From the cell containing the given text, extract its center point as [x, y] coordinate. 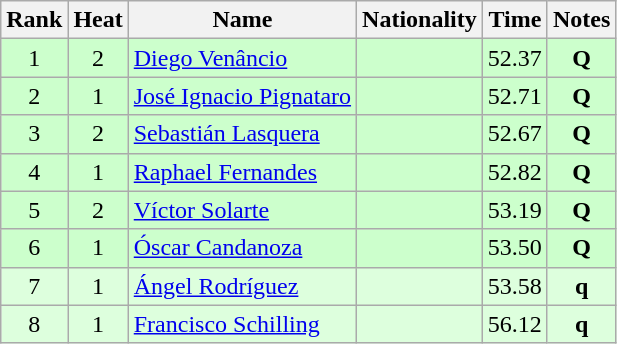
5 [34, 210]
José Ignacio Pignataro [242, 96]
52.37 [514, 58]
3 [34, 134]
53.58 [514, 286]
52.82 [514, 172]
Víctor Solarte [242, 210]
Name [242, 20]
Time [514, 20]
53.19 [514, 210]
8 [34, 324]
Sebastián Lasquera [242, 134]
Notes [581, 20]
Óscar Candanoza [242, 248]
Francisco Schilling [242, 324]
Ángel Rodríguez [242, 286]
52.67 [514, 134]
Raphael Fernandes [242, 172]
56.12 [514, 324]
Nationality [420, 20]
Diego Venâncio [242, 58]
7 [34, 286]
4 [34, 172]
6 [34, 248]
53.50 [514, 248]
Rank [34, 20]
52.71 [514, 96]
Heat [98, 20]
